Scan for the cell matching the given text and deliver its (x, y) coordinate at center. 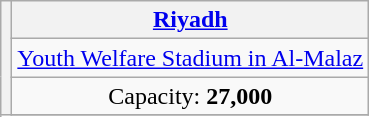
Youth Welfare Stadium in Al-Malaz (190, 58)
Capacity: 27,000 (190, 96)
Riyadh (190, 20)
